Output the (X, Y) coordinate of the center of the cell containing the given text.  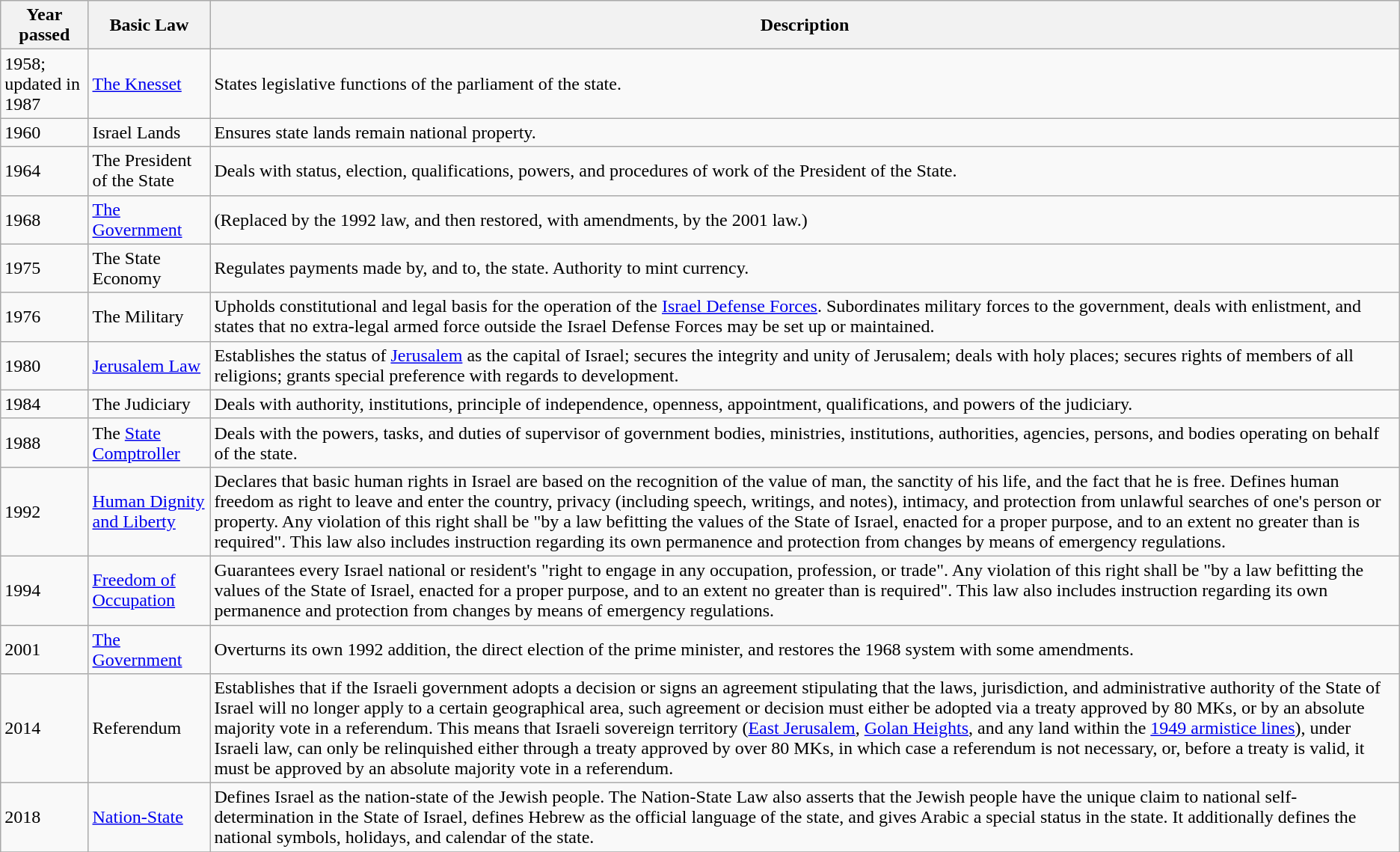
The Knesset (150, 84)
1964 (45, 171)
Basic Law (150, 25)
The Military (150, 317)
Description (805, 25)
Referendum (150, 729)
1975 (45, 268)
The President of the State (150, 171)
Freedom of Occupation (150, 590)
2001 (45, 649)
The State Economy (150, 268)
1994 (45, 590)
Year passed (45, 25)
Israel Lands (150, 132)
(Replaced by the 1992 law, and then restored, with amendments, by the 2001 law.) (805, 220)
States legislative functions of the parliament of the state. (805, 84)
Deals with authority, institutions, principle of independence, openness, appointment, qualifications, and powers of the judiciary. (805, 404)
Ensures state lands remain national property. (805, 132)
Deals with status, election, qualifications, powers, and procedures of work of the President of the State. (805, 171)
Jerusalem Law (150, 365)
Regulates payments made by, and to, the state. Authority to mint currency. (805, 268)
2018 (45, 818)
1976 (45, 317)
Nation-State (150, 818)
1960 (45, 132)
1992 (45, 512)
1958; updated in 1987 (45, 84)
1968 (45, 220)
The State Comptroller (150, 443)
Human Dignity and Liberty (150, 512)
1984 (45, 404)
1980 (45, 365)
The Judiciary (150, 404)
Overturns its own 1992 addition, the direct election of the prime minister, and restores the 1968 system with some amendments. (805, 649)
2014 (45, 729)
1988 (45, 443)
